Pinpoint the cell where the given text exists, returning its [x, y] midpoint coordinate. 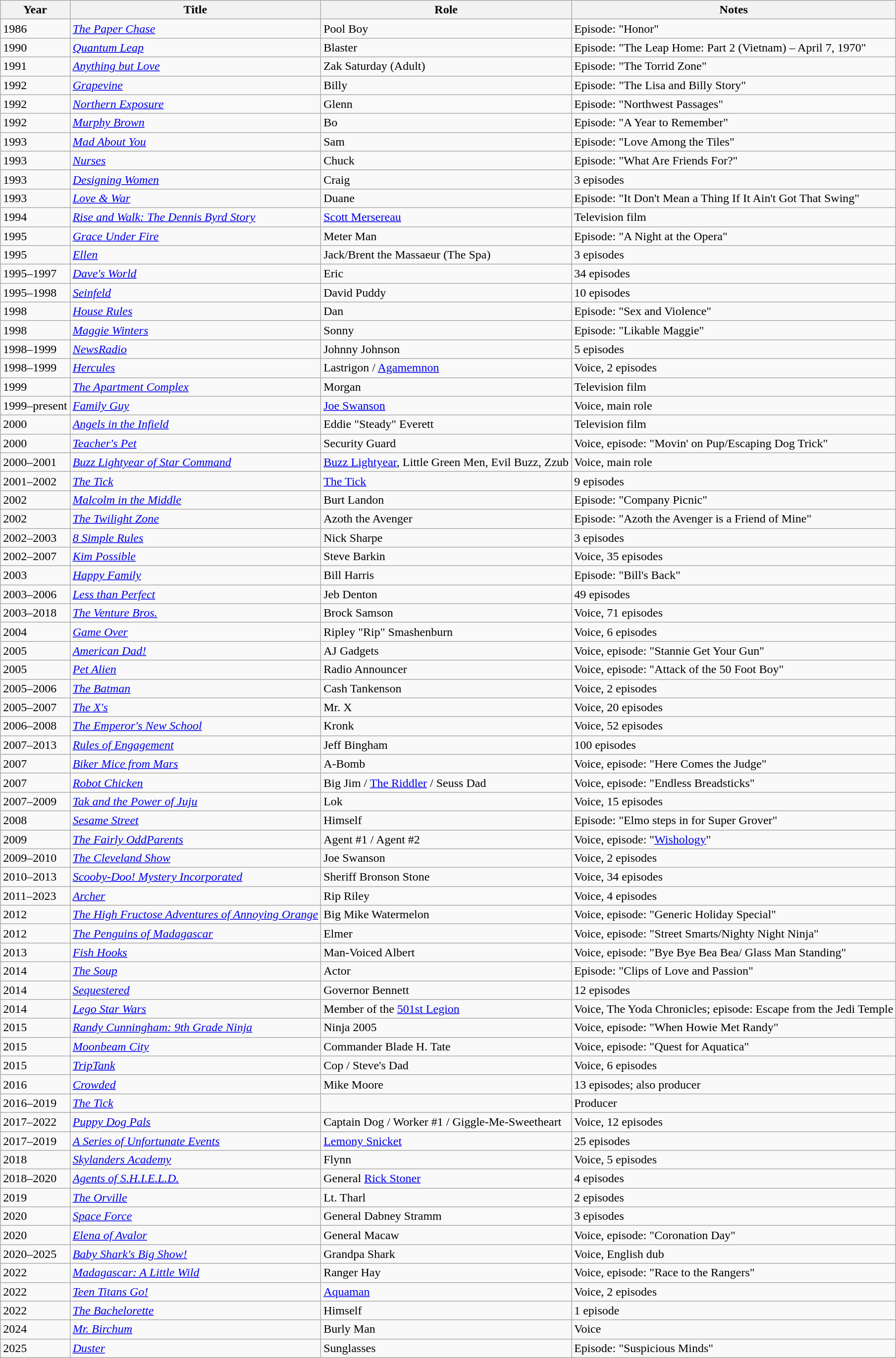
Episode: "Company Picnic" [734, 500]
Episode: "The Lisa and Billy Story" [734, 85]
Love & War [195, 198]
Role [446, 10]
Robot Chicken [195, 783]
Azoth the Avenger [446, 519]
Episode: "Elmo steps in for Super Grover" [734, 820]
The X's [195, 707]
Voice, episode: "Stannie Get Your Gun" [734, 651]
Voice, English dub [734, 1254]
Rules of Engagement [195, 745]
AJ Gadgets [446, 651]
Episode: "A Year to Remember" [734, 123]
The Batman [195, 688]
Kim Possible [195, 557]
Member of the 501st Legion [446, 1009]
Man-Voiced Albert [446, 952]
Voice, episode: "Bye Bye Bea Bea/ Glass Man Standing" [734, 952]
Angels in the Infield [195, 424]
House Rules [195, 312]
Voice, episode: "Endless Breadsticks" [734, 783]
Voice, 12 episodes [734, 1122]
Pet Alien [195, 670]
Big Mike Watermelon [446, 915]
Grapevine [195, 85]
Teacher's Pet [195, 443]
Voice, episode: "Quest for Aquatica" [734, 1046]
9 episodes [734, 481]
Flynn [446, 1160]
2003–2018 [35, 613]
The High Fructose Adventures of Annoying Orange [195, 915]
100 episodes [734, 745]
Ranger Hay [446, 1273]
Fish Hooks [195, 952]
Burt Landon [446, 500]
Voice, episode: "Here Comes the Judge" [734, 764]
10 episodes [734, 293]
Sesame Street [195, 820]
1995–1998 [35, 293]
Less than Perfect [195, 594]
The Venture Bros. [195, 613]
The Cleveland Show [195, 858]
Episode: "It Don't Mean a Thing If It Ain't Got That Swing" [734, 198]
2002–2003 [35, 537]
2007–2013 [35, 745]
Billy [446, 85]
2017–2019 [35, 1141]
Nurses [195, 160]
Glenn [446, 104]
1986 [35, 29]
Duster [195, 1348]
Security Guard [446, 443]
2011–2023 [35, 896]
1 episode [734, 1310]
Episode: "The Torrid Zone" [734, 66]
The Apartment Complex [195, 387]
Sam [446, 142]
Mad About You [195, 142]
1995–1997 [35, 274]
2005–2007 [35, 707]
Episode: "Northwest Passages" [734, 104]
Sequestered [195, 990]
Dave's World [195, 274]
General Dabney Stramm [446, 1216]
Episode: "Honor" [734, 29]
4 episodes [734, 1179]
The Bachelorette [195, 1310]
Randy Cunningham: 9th Grade Ninja [195, 1028]
2016 [35, 1084]
Lemony Snicket [446, 1141]
Malcolm in the Middle [195, 500]
Duane [446, 198]
Scooby-Doo! Mystery Incorporated [195, 877]
Game Over [195, 632]
34 episodes [734, 274]
Voice, episode: "Race to the Rangers" [734, 1273]
Commander Blade H. Tate [446, 1046]
Maggie Winters [195, 330]
Big Jim / The Riddler / Seuss Dad [446, 783]
2006–2008 [35, 726]
Elmer [446, 934]
Rise and Walk: The Dennis Byrd Story [195, 217]
Agent #1 / Agent #2 [446, 839]
Aquaman [446, 1292]
Lego Star Wars [195, 1009]
Morgan [446, 387]
Voice, episode: "Coronation Day" [734, 1235]
Sonny [446, 330]
Voice, 71 episodes [734, 613]
Burly Man [446, 1329]
1999 [35, 387]
Buzz Lightyear of Star Command [195, 462]
2009 [35, 839]
General Macaw [446, 1235]
Craig [446, 179]
2025 [35, 1348]
The Orville [195, 1198]
Episode: "The Leap Home: Part 2 (Vietnam) – April 7, 1970" [734, 48]
49 episodes [734, 594]
Episode: "Sex and Violence" [734, 312]
Voice [734, 1329]
Ellen [195, 255]
Voice, episode: "Movin' on Pup/Escaping Dog Trick" [734, 443]
Elena of Avalor [195, 1235]
Voice, episode: "Attack of the 50 Foot Boy" [734, 670]
Episode: "Bill's Back" [734, 575]
Ninja 2005 [446, 1028]
Title [195, 10]
Lok [446, 801]
Scott Mersereau [446, 217]
Actor [446, 971]
2010–2013 [35, 877]
Episode: "What Are Friends For?" [734, 160]
Hercules [195, 368]
12 episodes [734, 990]
Voice, episode: "Wishology" [734, 839]
American Dad! [195, 651]
Space Force [195, 1216]
Seinfeld [195, 293]
1994 [35, 217]
Jeff Bingham [446, 745]
Episode: "Likable Maggie" [734, 330]
Voice, episode: "Generic Holiday Special" [734, 915]
Voice, 20 episodes [734, 707]
Quantum Leap [195, 48]
Voice, 52 episodes [734, 726]
Captain Dog / Worker #1 / Giggle-Me-Sweetheart [446, 1122]
Mr. Birchum [195, 1329]
1990 [35, 48]
NewsRadio [195, 349]
Episode: "Suspicious Minds" [734, 1348]
Skylanders Academy [195, 1160]
Madagascar: A Little Wild [195, 1273]
Cop / Steve's Dad [446, 1065]
The Twilight Zone [195, 519]
Rip Riley [446, 896]
2019 [35, 1198]
Meter Man [446, 236]
2020–2025 [35, 1254]
Sheriff Bronson Stone [446, 877]
1999–present [35, 406]
Lt. Tharl [446, 1198]
Johnny Johnson [446, 349]
Voice, 34 episodes [734, 877]
Sunglasses [446, 1348]
2 episodes [734, 1198]
Family Guy [195, 406]
8 Simple Rules [195, 537]
2001–2002 [35, 481]
2016–2019 [35, 1103]
TripTank [195, 1065]
2017–2022 [35, 1122]
2024 [35, 1329]
Cash Tankenson [446, 688]
Mr. X [446, 707]
Grandpa Shark [446, 1254]
Baby Shark's Big Show! [195, 1254]
Northern Exposure [195, 104]
Ripley "Rip" Smashenburn [446, 632]
The Soup [195, 971]
Kronk [446, 726]
25 episodes [734, 1141]
Grace Under Fire [195, 236]
Eddie "Steady" Everett [446, 424]
Bill Harris [446, 575]
Year [35, 10]
Voice, The Yoda Chronicles; episode: Escape from the Jedi Temple [734, 1009]
Puppy Dog Pals [195, 1122]
Voice, 35 episodes [734, 557]
Zak Saturday (Adult) [446, 66]
Episode: "Azoth the Avenger is a Friend of Mine" [734, 519]
2003 [35, 575]
Teen Titans Go! [195, 1292]
Blaster [446, 48]
2003–2006 [35, 594]
Voice, 15 episodes [734, 801]
Dan [446, 312]
The Penguins of Madagascar [195, 934]
Voice, 4 episodes [734, 896]
13 episodes; also producer [734, 1084]
Moonbeam City [195, 1046]
Jack/Brent the Massaeur (The Spa) [446, 255]
Designing Women [195, 179]
Nick Sharpe [446, 537]
The Fairly OddParents [195, 839]
2002–2007 [35, 557]
Pool Boy [446, 29]
2009–2010 [35, 858]
1991 [35, 66]
Archer [195, 896]
Eric [446, 274]
Notes [734, 10]
A-Bomb [446, 764]
Brock Samson [446, 613]
Voice, 5 episodes [734, 1160]
Agents of S.H.I.E.L.D. [195, 1179]
Governor Bennett [446, 990]
Anything but Love [195, 66]
Episode: "Love Among the Tiles" [734, 142]
Episode: "Clips of Love and Passion" [734, 971]
Episode: "A Night at the Opera" [734, 236]
2004 [35, 632]
The Paper Chase [195, 29]
Buzz Lightyear, Little Green Men, Evil Buzz, Zzub [446, 462]
Crowded [195, 1084]
Voice, episode: "When Howie Met Randy" [734, 1028]
2018 [35, 1160]
The Emperor's New School [195, 726]
Bo [446, 123]
2008 [35, 820]
2013 [35, 952]
2007–2009 [35, 801]
2000–2001 [35, 462]
Mike Moore [446, 1084]
General Rick Stoner [446, 1179]
Producer [734, 1103]
Murphy Brown [195, 123]
Biker Mice from Mars [195, 764]
Tak and the Power of Juju [195, 801]
2018–2020 [35, 1179]
Happy Family [195, 575]
Chuck [446, 160]
Radio Announcer [446, 670]
Lastrigon / Agamemnon [446, 368]
Jeb Denton [446, 594]
David Puddy [446, 293]
Voice, episode: "Street Smarts/Nighty Night Ninja" [734, 934]
Steve Barkin [446, 557]
A Series of Unfortunate Events [195, 1141]
5 episodes [734, 349]
2005–2006 [35, 688]
